From the cell containing the given text, extract its center point as [x, y] coordinate. 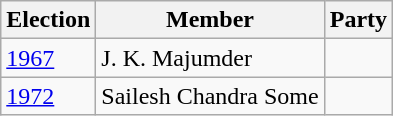
Sailesh Chandra Some [210, 96]
Election [48, 20]
1972 [48, 96]
Party [358, 20]
J. K. Majumder [210, 58]
1967 [48, 58]
Member [210, 20]
